Locate the cell with the specified text and output its (X, Y) center coordinate. 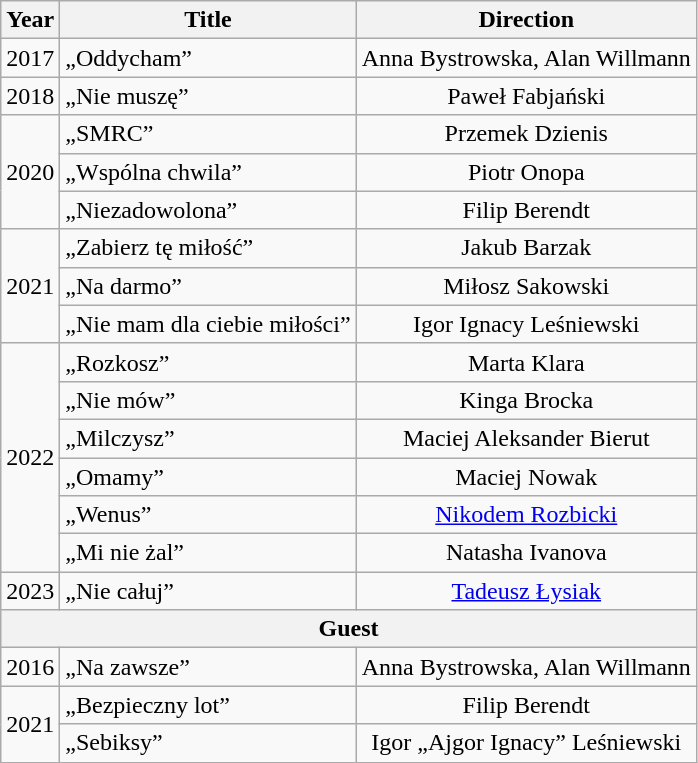
„Oddycham” (208, 58)
„Nie całuj” (208, 591)
2016 (30, 667)
„Sebiksy” (208, 743)
Guest (349, 629)
Kinga Brocka (526, 400)
„Milczysz” (208, 438)
„Rozkosz” (208, 362)
2018 (30, 96)
„Nie muszę” (208, 96)
„Na darmo” (208, 286)
„Wspólna chwila” (208, 172)
„Zabierz tę miłość” (208, 248)
„Omamy” (208, 477)
„SMRC” (208, 134)
Title (208, 20)
Direction (526, 20)
„Na zawsze” (208, 667)
2022 (30, 457)
Tadeusz Łysiak (526, 591)
Jakub Barzak (526, 248)
Maciej Nowak (526, 477)
Miłosz Sakowski (526, 286)
Marta Klara (526, 362)
„Nie mam dla ciebie miłości” (208, 324)
2023 (30, 591)
Przemek Dzienis (526, 134)
„Bezpieczny lot” (208, 705)
„Niezadowolona” (208, 210)
Year (30, 20)
„Mi nie żal” (208, 553)
Maciej Aleksander Bierut (526, 438)
„Nie mów” (208, 400)
Igor „Ajgor Ignacy” Leśniewski (526, 743)
Paweł Fabjański (526, 96)
Natasha Ivanova (526, 553)
Piotr Onopa (526, 172)
2017 (30, 58)
Nikodem Rozbicki (526, 515)
2020 (30, 172)
„Wenus” (208, 515)
Igor Ignacy Leśniewski (526, 324)
